Detect which cell encompasses the target text, then output its (x, y) center coordinate. 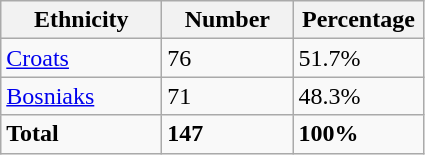
147 (228, 134)
51.7% (358, 58)
71 (228, 96)
Percentage (358, 20)
Ethnicity (82, 20)
48.3% (358, 96)
100% (358, 134)
Bosniaks (82, 96)
76 (228, 58)
Number (228, 20)
Croats (82, 58)
Total (82, 134)
